Provide the [X, Y] coordinate of the cell's center where the given text is located.  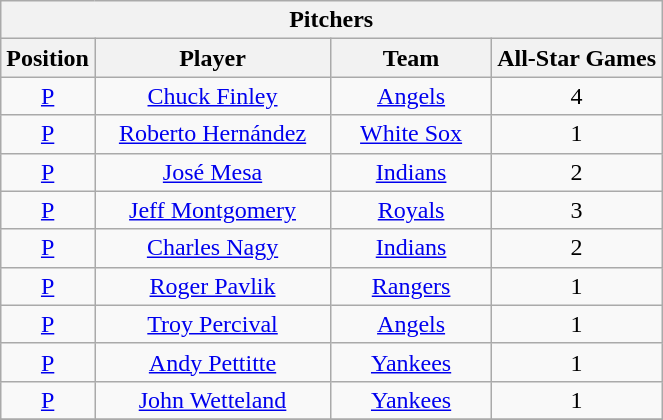
Position [48, 58]
Charles Nagy [212, 248]
Chuck Finley [212, 96]
John Wetteland [212, 400]
4 [577, 96]
White Sox [412, 134]
All-Star Games [577, 58]
Player [212, 58]
Roger Pavlik [212, 286]
Team [412, 58]
3 [577, 210]
Royals [412, 210]
Troy Percival [212, 324]
José Mesa [212, 172]
Rangers [412, 286]
Andy Pettitte [212, 362]
Pitchers [332, 20]
Roberto Hernández [212, 134]
Jeff Montgomery [212, 210]
